Return [X, Y] of the center of cell containing provided text 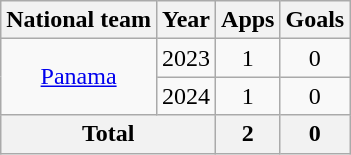
2 [248, 134]
2023 [186, 58]
National team [79, 20]
Year [186, 20]
Total [108, 134]
Panama [79, 77]
Apps [248, 20]
Goals [315, 20]
2024 [186, 96]
